Search for the cell housing the specified text and yield its [x, y] center coordinate. 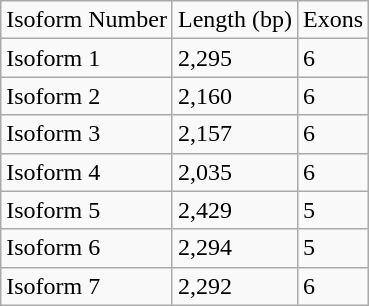
2,035 [234, 172]
Isoform 6 [87, 248]
Length (bp) [234, 20]
Isoform 3 [87, 134]
2,157 [234, 134]
Isoform 7 [87, 286]
Isoform 2 [87, 96]
Exons [332, 20]
2,429 [234, 210]
2,292 [234, 286]
2,295 [234, 58]
Isoform Number [87, 20]
2,294 [234, 248]
Isoform 4 [87, 172]
Isoform 1 [87, 58]
2,160 [234, 96]
Isoform 5 [87, 210]
